Identify which cell holds the provided text, then report its (x, y) central coordinate. 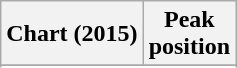
Chart (2015) (72, 34)
Peakposition (189, 34)
